Return the [X, Y] coordinate for the center point of the cell that contains the specified text.  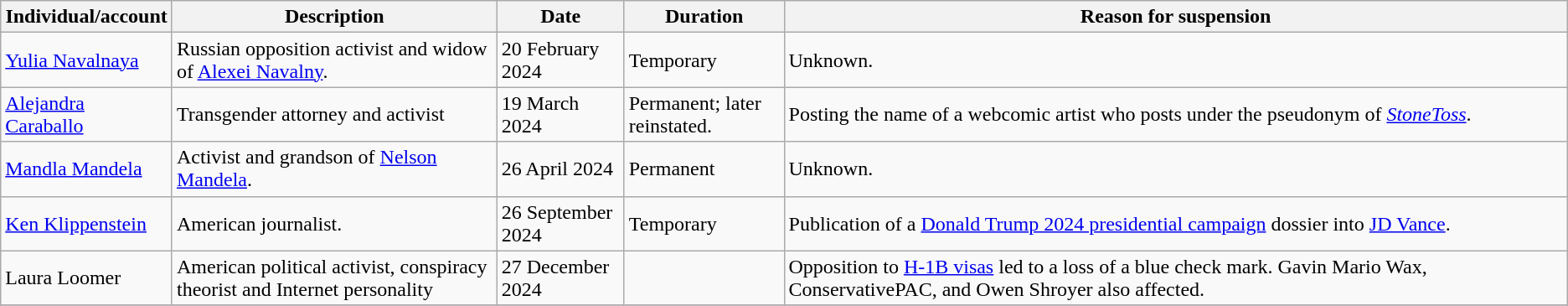
Laura Loomer [87, 278]
Date [560, 17]
Transgender attorney and activist [334, 114]
26 September 2024 [560, 223]
19 March 2024 [560, 114]
Posting the name of a webcomic artist who posts under the pseudonym of StoneToss. [1176, 114]
20 February 2024 [560, 60]
Ken Klippenstein [87, 223]
Duration [704, 17]
Permanent; later reinstated. [704, 114]
Russian opposition activist and widow of Alexei Navalny. [334, 60]
Reason for suspension [1176, 17]
Publication of a Donald Trump 2024 presidential campaign dossier into JD Vance. [1176, 223]
Description [334, 17]
American journalist. [334, 223]
American political activist, conspiracy theorist and Internet personality [334, 278]
Individual/account [87, 17]
Activist and grandson of Nelson Mandela. [334, 169]
Alejandra Caraballo [87, 114]
26 April 2024 [560, 169]
Permanent [704, 169]
Mandla Mandela [87, 169]
27 December 2024 [560, 278]
Yulia Navalnaya [87, 60]
Opposition to H-1B visas led to a loss of a blue check mark. Gavin Mario Wax, ConservativePAC, and Owen Shroyer also affected. [1176, 278]
